Pinpoint the cell where the given text exists, returning its (X, Y) midpoint coordinate. 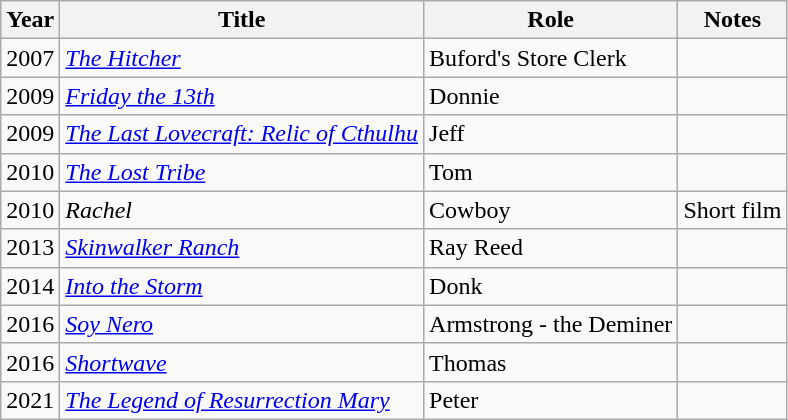
Short film (732, 210)
Thomas (551, 362)
Cowboy (551, 210)
The Hitcher (242, 58)
2014 (30, 286)
The Lost Tribe (242, 172)
Jeff (551, 134)
Donk (551, 286)
Skinwalker Ranch (242, 248)
Friday the 13th (242, 96)
The Legend of Resurrection Mary (242, 400)
Shortwave (242, 362)
Soy Nero (242, 324)
Into the Storm (242, 286)
Title (242, 20)
Rachel (242, 210)
Role (551, 20)
2021 (30, 400)
Tom (551, 172)
2013 (30, 248)
Year (30, 20)
Ray Reed (551, 248)
Armstrong - the Deminer (551, 324)
The Last Lovecraft: Relic of Cthulhu (242, 134)
Peter (551, 400)
2007 (30, 58)
Buford's Store Clerk (551, 58)
Donnie (551, 96)
Notes (732, 20)
